Capture the cell that displays the provided text and extract its [x, y] central coordinate. 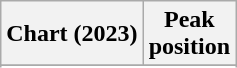
Chart (2023) [72, 34]
Peakposition [189, 34]
